Locate the cell with the specified text and output its [X, Y] center coordinate. 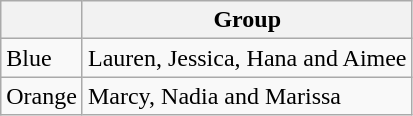
Lauren, Jessica, Hana and Aimee [247, 58]
Orange [42, 96]
Group [247, 20]
Blue [42, 58]
Marcy, Nadia and Marissa [247, 96]
